Detect which cell encompasses the target text, then output its (x, y) center coordinate. 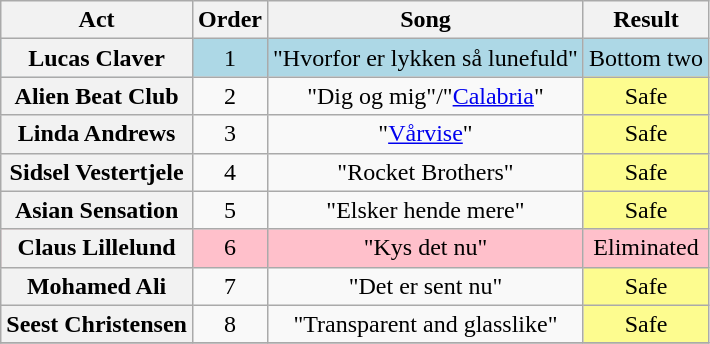
Seest Christensen (97, 324)
Asian Sensation (97, 210)
Mohamed Ali (97, 286)
"Vårvise" (426, 134)
Lucas Claver (97, 58)
7 (230, 286)
"Elsker hende mere" (426, 210)
4 (230, 172)
Order (230, 20)
5 (230, 210)
"Rocket Brothers" (426, 172)
"Det er sent nu" (426, 286)
Eliminated (646, 248)
Song (426, 20)
1 (230, 58)
Result (646, 20)
"Hvorfor er lykken så lunefuld" (426, 58)
Claus Lillelund (97, 248)
2 (230, 96)
Linda Andrews (97, 134)
"Transparent and glasslike" (426, 324)
Act (97, 20)
Bottom two (646, 58)
Alien Beat Club (97, 96)
Sidsel Vestertjele (97, 172)
"Kys det nu" (426, 248)
3 (230, 134)
8 (230, 324)
6 (230, 248)
"Dig og mig"/"Calabria" (426, 96)
